Identify which cell holds the provided text, then report its (x, y) central coordinate. 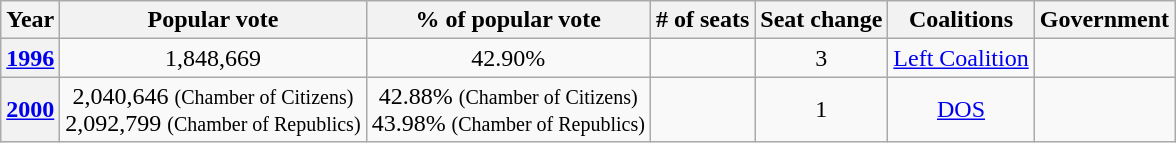
1996 (30, 58)
DOS (961, 110)
# of seats (702, 20)
Year (30, 20)
Popular vote (213, 20)
Left Coalition (961, 58)
2,040,646 (Chamber of Citizens)2,092,799 (Chamber of Republics) (213, 110)
% of popular vote (508, 20)
Government (1104, 20)
1,848,669 (213, 58)
42.88% (Chamber of Citizens)43.98% (Chamber of Republics) (508, 110)
Seat change (822, 20)
2000 (30, 110)
Coalitions (961, 20)
3 (822, 58)
1 (822, 110)
42.90% (508, 58)
